Detect which cell encompasses the target text, then output its [x, y] center coordinate. 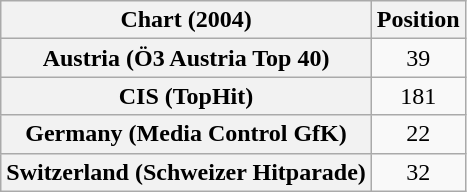
Switzerland (Schweizer Hitparade) [186, 172]
181 [418, 96]
39 [418, 58]
Germany (Media Control GfK) [186, 134]
Position [418, 20]
32 [418, 172]
CIS (TopHit) [186, 96]
22 [418, 134]
Austria (Ö3 Austria Top 40) [186, 58]
Chart (2004) [186, 20]
